Scan for the cell matching the given text and deliver its [x, y] coordinate at center. 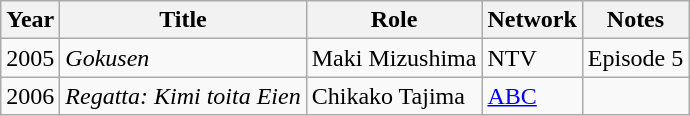
Maki Mizushima [394, 58]
Year [30, 20]
ABC [532, 96]
2006 [30, 96]
Network [532, 20]
NTV [532, 58]
Role [394, 20]
Episode 5 [635, 58]
Title [183, 20]
Regatta: Kimi toita Eien [183, 96]
2005 [30, 58]
Notes [635, 20]
Chikako Tajima [394, 96]
Gokusen [183, 58]
